Output the (x, y) coordinate of the center of the cell containing the given text.  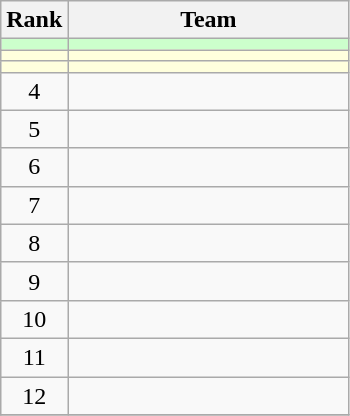
Rank (34, 20)
8 (34, 243)
11 (34, 357)
12 (34, 395)
6 (34, 167)
9 (34, 281)
Team (208, 20)
7 (34, 205)
5 (34, 129)
4 (34, 91)
10 (34, 319)
